For the text-containing cell, return its midpoint in [X, Y] coordinate format. 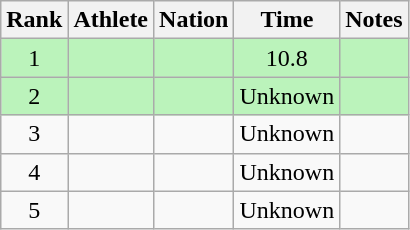
Rank [34, 20]
4 [34, 172]
Time [287, 20]
Notes [374, 20]
1 [34, 58]
Athlete [111, 20]
2 [34, 96]
3 [34, 134]
5 [34, 210]
Nation [194, 20]
10.8 [287, 58]
